Identify which cell holds the provided text, then report its [x, y] central coordinate. 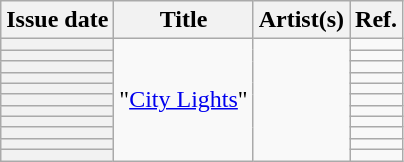
Artist(s) [301, 20]
"City Lights" [184, 100]
Issue date [58, 20]
Ref. [376, 20]
Title [184, 20]
